Scan for the cell matching the given text and deliver its [X, Y] coordinate at center. 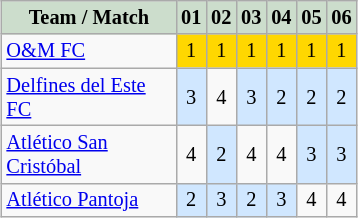
Team / Match [90, 17]
Atlético San Cristóbal [90, 154]
06 [341, 17]
O&M FC [90, 51]
05 [311, 17]
03 [251, 17]
04 [281, 17]
01 [191, 17]
Atlético Pantoja [90, 200]
02 [221, 17]
Delfines del Este FC [90, 97]
